Scan for the cell matching the given text and deliver its [x, y] coordinate at center. 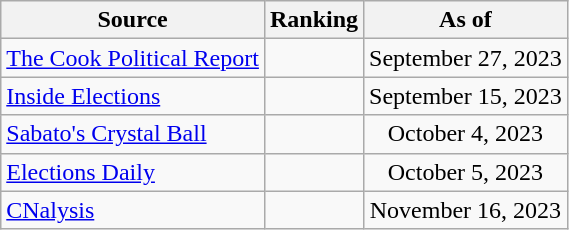
September 15, 2023 [466, 96]
September 27, 2023 [466, 58]
Inside Elections [133, 96]
Sabato's Crystal Ball [133, 134]
October 5, 2023 [466, 172]
The Cook Political Report [133, 58]
October 4, 2023 [466, 134]
Ranking [314, 20]
As of [466, 20]
Elections Daily [133, 172]
Source [133, 20]
CNalysis [133, 210]
November 16, 2023 [466, 210]
